Return [x, y] of the center of cell containing provided text 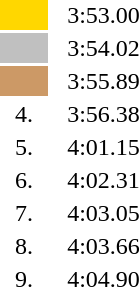
5. [24, 147]
4. [24, 114]
7. [24, 213]
8. [24, 246]
6. [24, 180]
